Extract the (x, y) coordinate from the center of the cell holding the provided text.  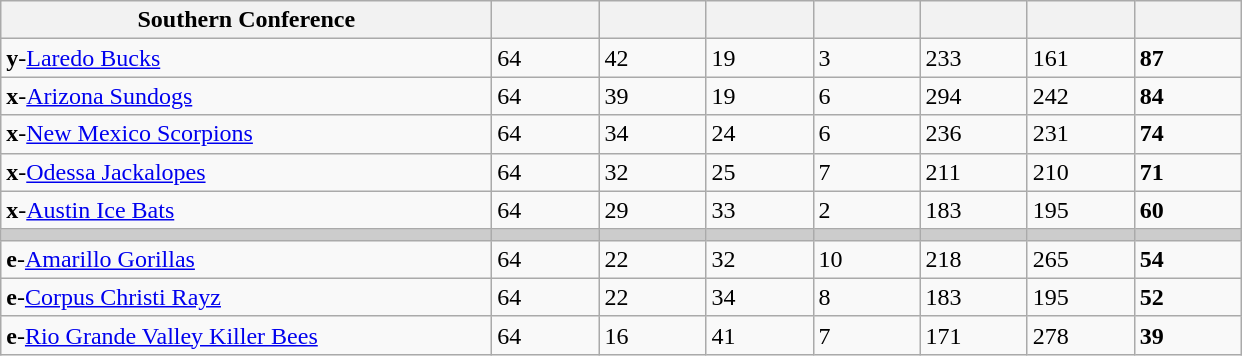
25 (760, 172)
231 (1080, 134)
10 (866, 259)
242 (1080, 96)
278 (1080, 335)
265 (1080, 259)
74 (1188, 134)
52 (1188, 297)
x-Arizona Sundogs (246, 96)
294 (974, 96)
2 (866, 210)
3 (866, 58)
210 (1080, 172)
42 (652, 58)
236 (974, 134)
e-Corpus Christi Rayz (246, 297)
218 (974, 259)
29 (652, 210)
71 (1188, 172)
33 (760, 210)
161 (1080, 58)
x-New Mexico Scorpions (246, 134)
y-Laredo Bucks (246, 58)
41 (760, 335)
x-Austin Ice Bats (246, 210)
x-Odessa Jackalopes (246, 172)
e-Amarillo Gorillas (246, 259)
60 (1188, 210)
211 (974, 172)
233 (974, 58)
16 (652, 335)
e-Rio Grande Valley Killer Bees (246, 335)
84 (1188, 96)
54 (1188, 259)
Southern Conference (246, 20)
87 (1188, 58)
24 (760, 134)
171 (974, 335)
8 (866, 297)
